Pinpoint the cell where the given text exists, returning its [X, Y] midpoint coordinate. 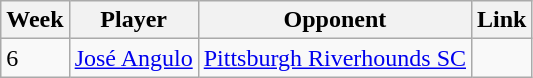
Player [134, 20]
José Angulo [134, 58]
6 [35, 58]
Week [35, 20]
Link [502, 20]
Opponent [334, 20]
Pittsburgh Riverhounds SC [334, 58]
